Return (x, y) of the center of cell containing provided text 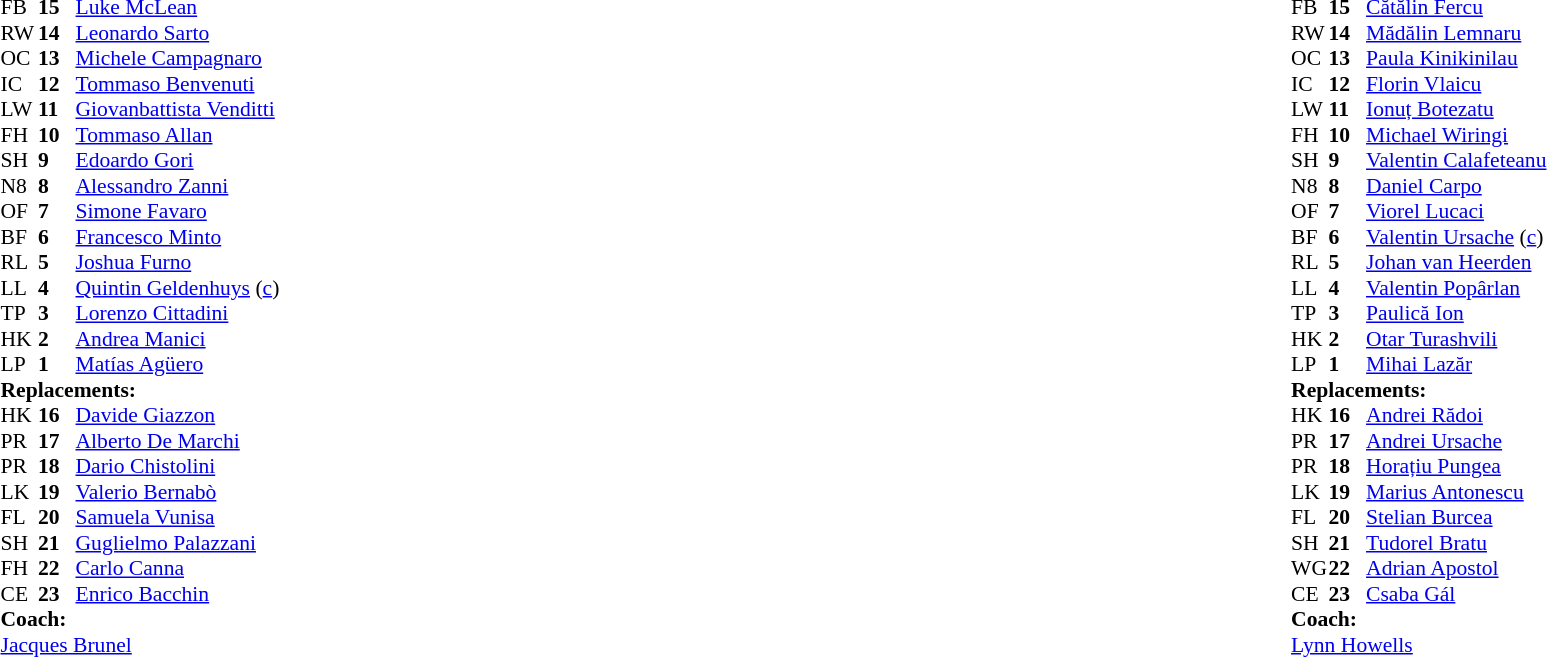
Otar Turashvili (1456, 339)
Leonardo Sarto (178, 33)
Mihai Lazăr (1456, 365)
Adrian Apostol (1456, 569)
Lorenzo Cittadini (178, 313)
Tommaso Allan (178, 135)
Francesco Minto (178, 237)
Alberto De Marchi (178, 441)
Daniel Carpo (1456, 186)
Michael Wiringi (1456, 135)
Paula Kinikinilau (1456, 59)
Paulică Ion (1456, 313)
Valentin Popârlan (1456, 288)
Tommaso Benvenuti (178, 84)
Edoardo Gori (178, 161)
Valentin Ursache (c) (1456, 237)
Valerio Bernabò (178, 492)
WG (1310, 569)
Dario Chistolini (178, 467)
Quintin Geldenhuys (c) (178, 288)
Joshua Furno (178, 263)
Alessandro Zanni (178, 186)
Florin Vlaicu (1456, 84)
Guglielmo Palazzani (178, 543)
Michele Campagnaro (178, 59)
Carlo Canna (178, 569)
Davide Giazzon (178, 415)
Viorel Lucaci (1456, 211)
Mădălin Lemnaru (1456, 33)
Andrei Ursache (1456, 441)
Valentin Calafeteanu (1456, 161)
Giovanbattista Venditti (178, 109)
Ionuț Botezatu (1456, 109)
Andrei Rădoi (1456, 415)
Tudorel Bratu (1456, 543)
Csaba Gál (1456, 594)
Simone Favaro (178, 211)
Samuela Vunisa (178, 517)
Johan van Heerden (1456, 263)
Marius Antonescu (1456, 492)
Stelian Burcea (1456, 517)
Enrico Bacchin (178, 594)
Andrea Manici (178, 339)
Matías Agüero (178, 365)
Horațiu Pungea (1456, 467)
